Extract the (x, y) coordinate from the center of the cell holding the provided text.  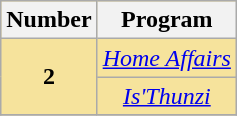
Program (166, 20)
Home Affairs (166, 58)
Number (49, 20)
2 (49, 77)
Is'Thunzi (166, 96)
